Find where the given text appears and provide that cell's center as (x, y) coordinate. 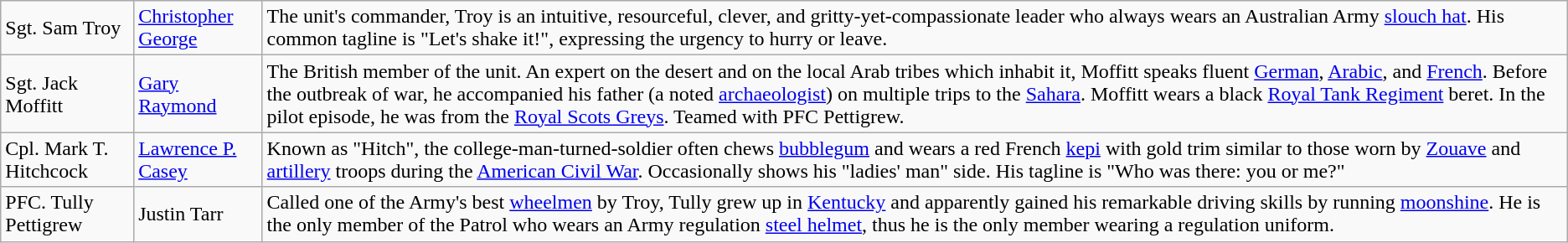
Lawrence P. Casey (198, 159)
Justin Tarr (198, 215)
Sgt. Jack Moffitt (67, 94)
Sgt. Sam Troy (67, 28)
PFC. Tully Pettigrew (67, 215)
Gary Raymond (198, 94)
Cpl. Mark T. Hitchcock (67, 159)
Christopher George (198, 28)
